Provide the (x, y) coordinate of the cell's center where the given text is located.  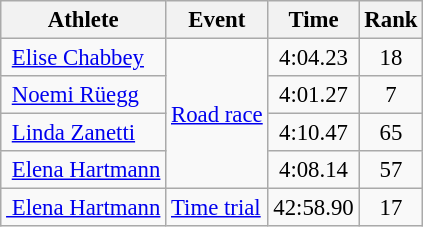
Time (314, 20)
Noemi Rüegg (84, 95)
65 (391, 133)
Elise Chabbey (84, 58)
42:58.90 (314, 208)
4:08.14 (314, 170)
Rank (391, 20)
18 (391, 58)
Road race (217, 114)
Athlete (84, 20)
4:04.23 (314, 58)
4:01.27 (314, 95)
17 (391, 208)
57 (391, 170)
Linda Zanetti (84, 133)
4:10.47 (314, 133)
7 (391, 95)
Time trial (217, 208)
Event (217, 20)
